Return the [x, y] coordinate for the center point of the cell that contains the specified text.  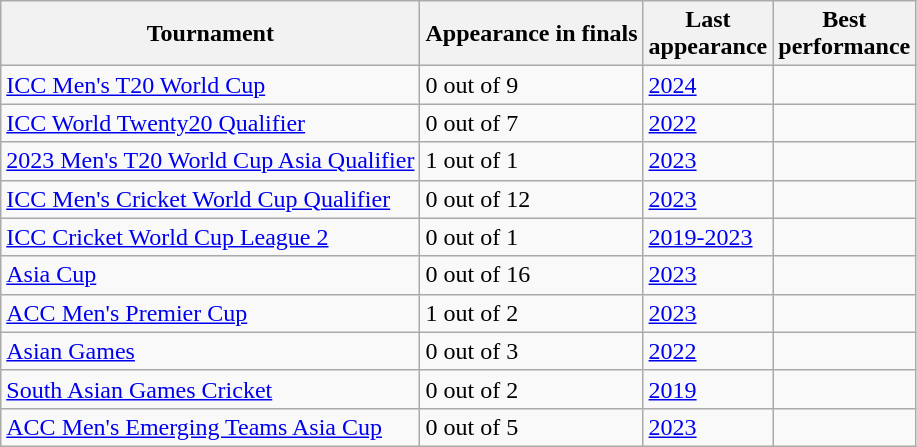
2023 Men's T20 World Cup Asia Qualifier [210, 161]
2024 [708, 85]
0 out of 9 [532, 85]
ICC Men's T20 World Cup [210, 85]
ICC Men's Cricket World Cup Qualifier [210, 199]
Appearance in finals [532, 34]
ACC Men's Emerging Teams Asia Cup [210, 427]
0 out of 2 [532, 389]
0 out of 16 [532, 275]
Lastappearance [708, 34]
ACC Men's Premier Cup [210, 313]
0 out of 1 [532, 237]
1 out of 2 [532, 313]
South Asian Games Cricket [210, 389]
ICC World Twenty20 Qualifier [210, 123]
0 out of 12 [532, 199]
Bestperformance [844, 34]
Asia Cup [210, 275]
Asian Games [210, 351]
2019 [708, 389]
ICC Cricket World Cup League 2 [210, 237]
0 out of 5 [532, 427]
1 out of 1 [532, 161]
0 out of 7 [532, 123]
0 out of 3 [532, 351]
Tournament [210, 34]
2019-2023 [708, 237]
